Locate the cell with the specified text and output its (x, y) center coordinate. 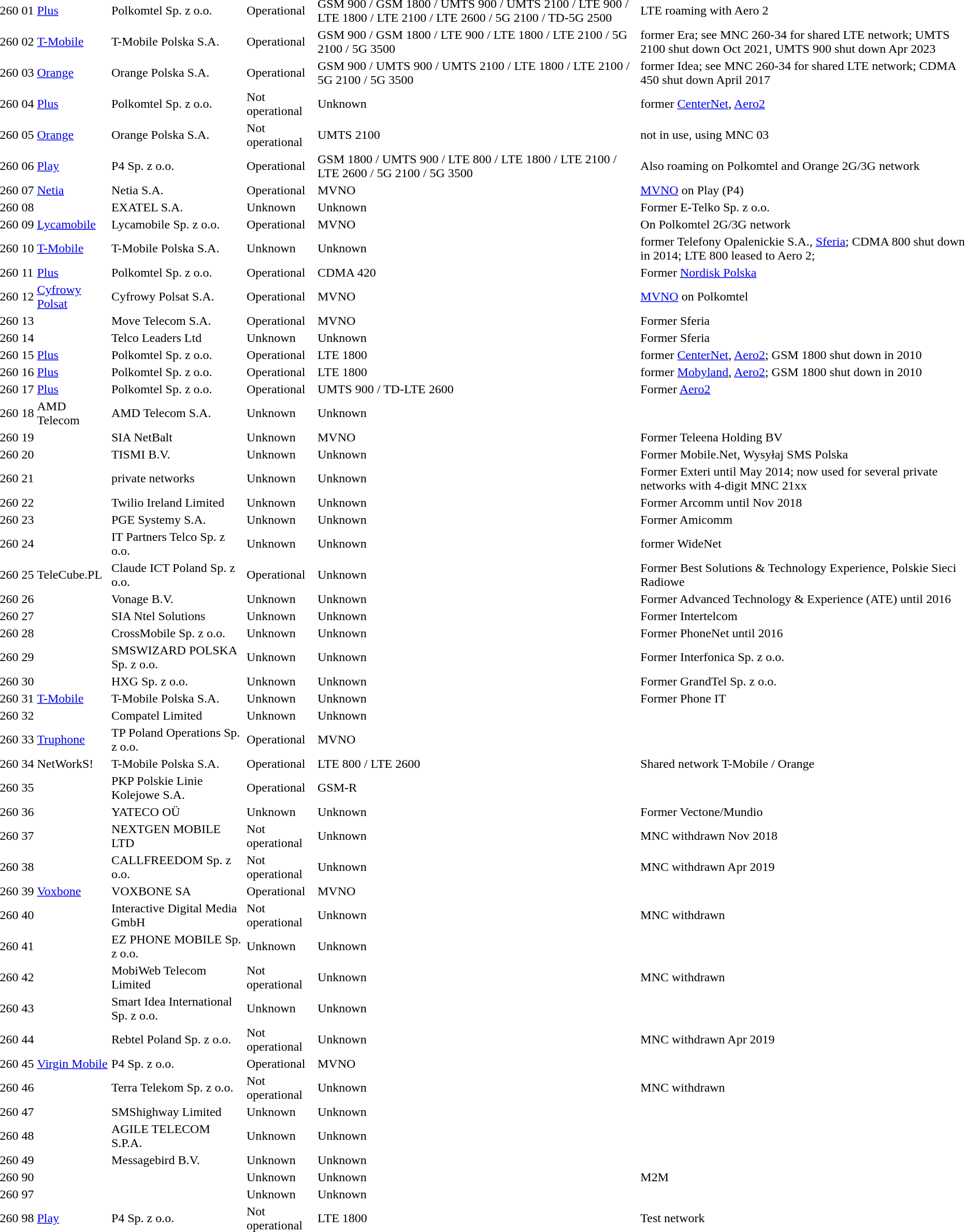
TeleCube.PL (73, 575)
Truphone (73, 740)
39 (28, 891)
SMSWIZARD POLSKA Sp. z o.o. (177, 657)
47 (28, 1112)
PGE Systemy S.A. (177, 520)
40 (28, 915)
90 (28, 1177)
AMD Telecom S.A. (177, 413)
Compatel Limited (177, 715)
TP Poland Operations Sp. z o.o. (177, 740)
Terra Telekom Sp. z o.o. (177, 1088)
43 (28, 1008)
AMD Telecom (73, 413)
34 (28, 764)
Lycamobile Sp. z o.o. (177, 224)
46 (28, 1088)
23 (28, 520)
CDMA 420 (478, 273)
SMShighway Limited (177, 1112)
Cyfrowy Polsat S.A. (177, 296)
07 (28, 190)
35 (28, 787)
29 (28, 657)
GSM-R (478, 787)
VOXBONE SA (177, 891)
Twilio Ireland Limited (177, 503)
SIA Ntel Solutions (177, 616)
16 (28, 372)
09 (28, 224)
Cyfrowy Polsat (73, 296)
Move Telecom S.A. (177, 321)
NEXTGEN MOBILE LTD (177, 836)
05 (28, 135)
Lycamobile (73, 224)
19 (28, 437)
UMTS 2100 (478, 135)
Virgin Mobile (73, 1064)
GSM 900 / UMTS 900 / UMTS 2100 / LTE 1800 / LTE 2100 / 5G 2100 / 5G 3500 (478, 73)
97 (28, 1194)
PKP Polskie Linie Kolejowe S.A. (177, 787)
MobiWeb Telecom Limited (177, 977)
45 (28, 1064)
LTE 800 / LTE 2600 (478, 764)
32 (28, 715)
30 (28, 681)
EXATEL S.A. (177, 207)
Smart Idea International Sp. z o.o. (177, 1008)
02 (28, 41)
Interactive Digital Media GmbH (177, 915)
CrossMobile Sp. z o.o. (177, 633)
49 (28, 1160)
GSM 1800 / UMTS 900 / LTE 800 / LTE 1800 / LTE 2100 / LTE 2600 / 5G 2100 / 5G 3500 (478, 166)
22 (28, 503)
20 (28, 454)
21 (28, 479)
28 (28, 633)
Vonage B.V. (177, 599)
UMTS 900 / TD-LTE 2600 (478, 389)
15 (28, 355)
Messagebird B.V. (177, 1160)
GSM 900 / GSM 1800 / LTE 900 / LTE 1800 / LTE 2100 / 5G 2100 / 5G 3500 (478, 41)
NetWorkS! (73, 764)
42 (28, 977)
private networks (177, 479)
33 (28, 740)
14 (28, 338)
Rebtel Poland Sp. z o.o. (177, 1039)
EZ PHONE MOBILE Sp. z o.o. (177, 946)
27 (28, 616)
44 (28, 1039)
13 (28, 321)
AGILE TELECOM S.P.A. (177, 1136)
31 (28, 698)
Play (73, 166)
08 (28, 207)
48 (28, 1136)
03 (28, 73)
CALLFREEDOM Sp. z o.o. (177, 867)
18 (28, 413)
Claude ICT Poland Sp. z o.o. (177, 575)
TISMI B.V. (177, 454)
Netia S.A. (177, 190)
SIA NetBalt (177, 437)
Voxbone (73, 891)
10 (28, 249)
HXG Sp. z o.o. (177, 681)
36 (28, 812)
41 (28, 946)
26 (28, 599)
IT Partners Telco Sp. z o.o. (177, 544)
25 (28, 575)
24 (28, 544)
06 (28, 166)
38 (28, 867)
04 (28, 104)
Telco Leaders Ltd (177, 338)
37 (28, 836)
YATECO OÜ (177, 812)
11 (28, 273)
Netia (73, 190)
12 (28, 296)
17 (28, 389)
